Determine the (x, y) coordinate at the center of the cell enclosing the given text.  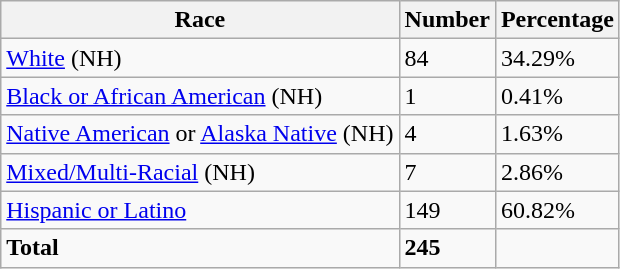
1.63% (557, 134)
Percentage (557, 20)
4 (447, 134)
Mixed/Multi-Racial (NH) (200, 172)
84 (447, 58)
149 (447, 210)
Number (447, 20)
Total (200, 248)
245 (447, 248)
Hispanic or Latino (200, 210)
60.82% (557, 210)
Race (200, 20)
White (NH) (200, 58)
34.29% (557, 58)
0.41% (557, 96)
Native American or Alaska Native (NH) (200, 134)
Black or African American (NH) (200, 96)
2.86% (557, 172)
1 (447, 96)
7 (447, 172)
